Return the (x, y) coordinate for the center point of the cell that contains the specified text.  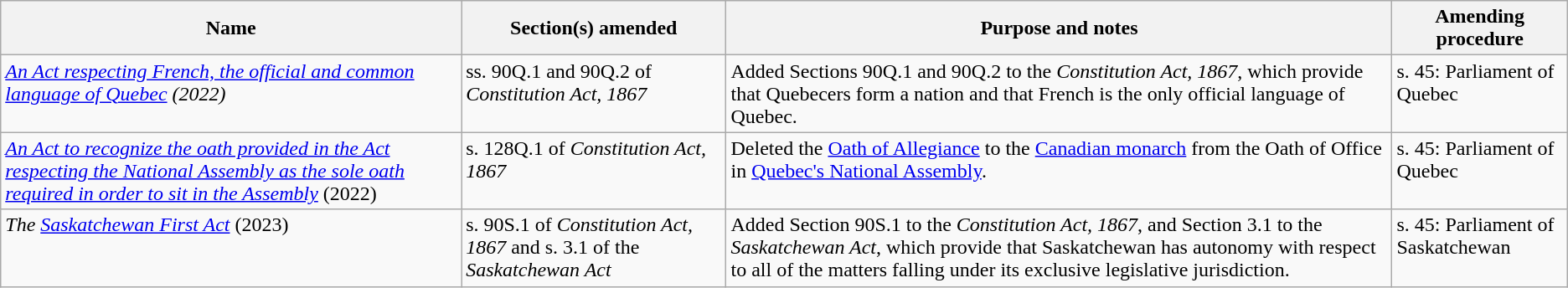
s. 128Q.1 of Constitution Act, 1867 (594, 171)
Deleted the Oath of Allegiance to the Canadian monarch from the Oath of Office in Quebec's National Assembly. (1059, 171)
Amending procedure (1479, 28)
s. 45: Parliament of Saskatchewan (1479, 248)
An Act respecting French, the official and common language of Quebec (2022) (231, 94)
An Act to recognize the oath provided in the Act respecting the National Assembly as the sole oath required in order to sit in the Assembly (2022) (231, 171)
The Saskatchewan First Act (2023) (231, 248)
Purpose and notes (1059, 28)
Name (231, 28)
s. 90S.1 of Constitution Act, 1867 and s. 3.1 of the Saskatchewan Act (594, 248)
ss. 90Q.1 and 90Q.2 of Constitution Act, 1867 (594, 94)
Section(s) amended (594, 28)
